Determine the (x, y) coordinate at the center of the cell enclosing the given text.  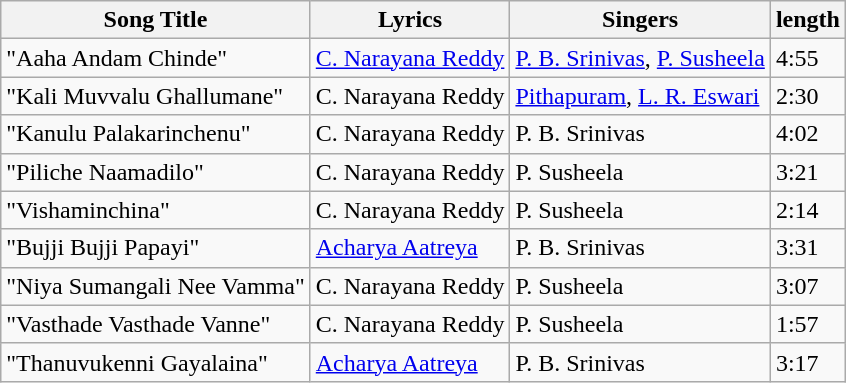
"Aaha Andam Chinde" (156, 58)
"Kali Muvvalu Ghallumane" (156, 96)
P. B. Srinivas, P. Susheela (640, 58)
1:57 (808, 324)
"Thanuvukenni Gayalaina" (156, 362)
"Vasthade Vasthade Vanne" (156, 324)
Pithapuram, L. R. Eswari (640, 96)
2:14 (808, 210)
4:02 (808, 134)
Singers (640, 20)
"Piliche Naamadilo" (156, 172)
3:07 (808, 286)
2:30 (808, 96)
3:31 (808, 248)
Lyrics (410, 20)
"Niya Sumangali Nee Vamma" (156, 286)
3:17 (808, 362)
"Vishaminchina" (156, 210)
3:21 (808, 172)
"Kanulu Palakarinchenu" (156, 134)
Song Title (156, 20)
length (808, 20)
4:55 (808, 58)
"Bujji Bujji Papayi" (156, 248)
